Detect which cell encompasses the target text, then output its [x, y] center coordinate. 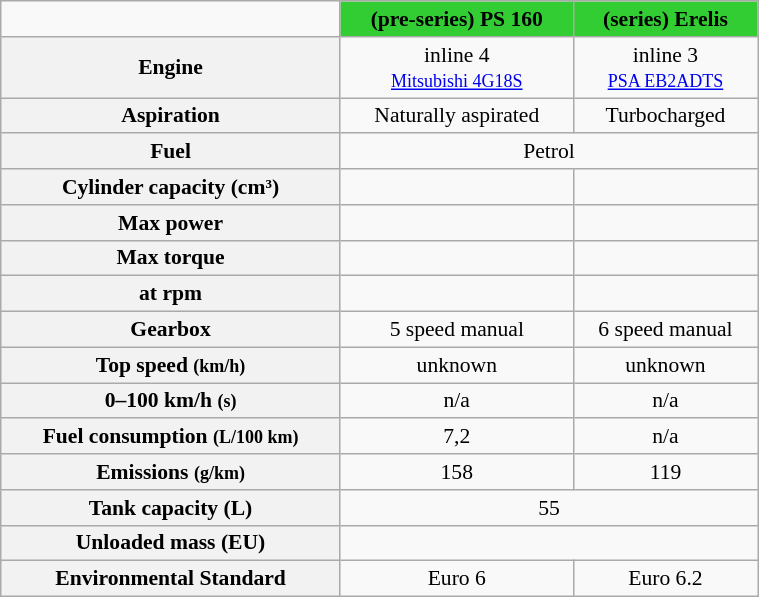
(pre-series) PS 160 [456, 19]
Engine [171, 68]
55 [548, 508]
Environmental Standard [171, 579]
5 speed manual [456, 330]
6 speed manual [665, 330]
(series) Erelis [665, 19]
Max torque [171, 258]
Naturally aspirated [456, 116]
inline 3PSA EB2ADTS [665, 68]
Tank capacity (L) [171, 508]
Fuel [171, 152]
Gearbox [171, 330]
7,2 [456, 437]
Unloaded mass (EU) [171, 543]
Emissions (g/km) [171, 472]
Euro 6 [456, 579]
Max power [171, 223]
Aspiration [171, 116]
Top speed (km/h) [171, 365]
158 [456, 472]
inline 4Mitsubishi 4G18S [456, 68]
Petrol [548, 152]
0–100 km/h (s) [171, 401]
Turbocharged [665, 116]
Cylinder capacity (cm³) [171, 187]
119 [665, 472]
Fuel consumption (L/100 km) [171, 437]
Euro 6.2 [665, 579]
at rpm [171, 294]
